Extract the [X, Y] coordinate from the center of the cell holding the provided text.  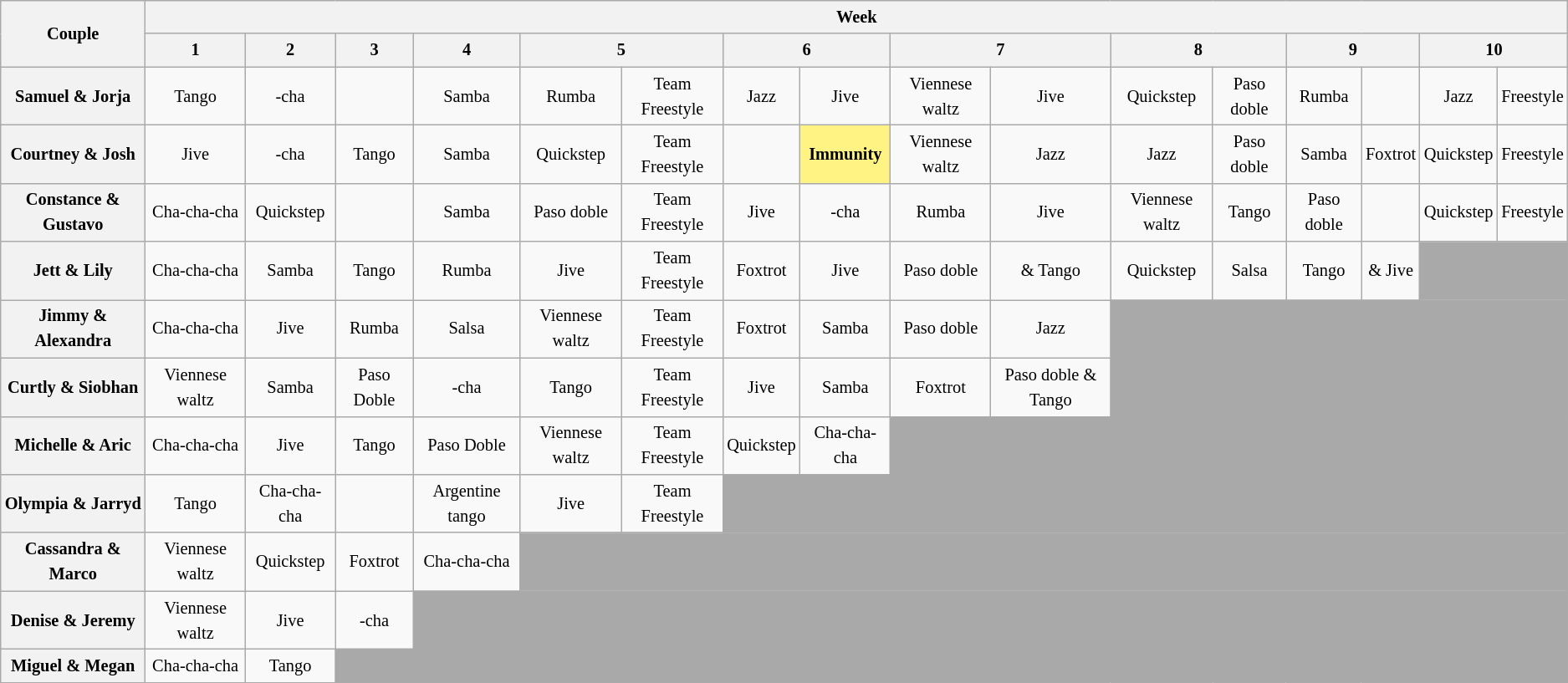
Couple [74, 33]
9 [1353, 50]
3 [375, 50]
Miguel & Megan [74, 665]
1 [196, 50]
& Tango [1050, 271]
4 [467, 50]
Samuel & Jorja [74, 96]
Week [856, 17]
6 [806, 50]
10 [1494, 50]
TeamFreestyle [672, 96]
Denise & Jeremy [74, 620]
8 [1198, 50]
Michelle & Aric [74, 446]
7 [1000, 50]
Argentine tango [467, 503]
2 [291, 50]
Olympia & Jarryd [74, 503]
Curtly & Siobhan [74, 387]
Constance & Gustavo [74, 212]
Jimmy & Alexandra [74, 329]
Immunity [845, 154]
Paso doble & Tango [1050, 387]
Cassandra & Marco [74, 562]
& Jive [1391, 271]
Jett & Lily [74, 271]
Courtney & Josh [74, 154]
5 [622, 50]
